Extract the (X, Y) coordinate from the center of the cell holding the provided text.  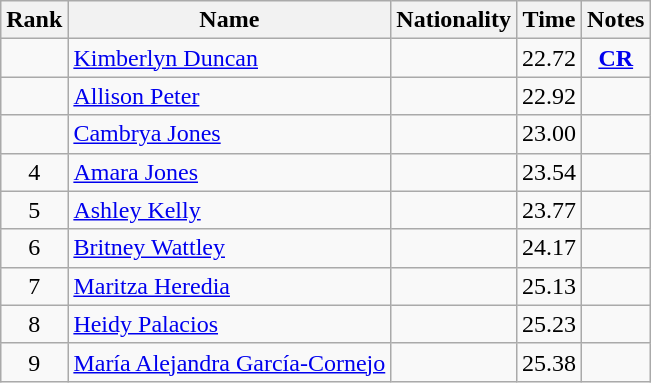
Heidy Palacios (230, 324)
4 (34, 172)
24.17 (550, 248)
22.72 (550, 58)
Name (230, 20)
23.00 (550, 134)
7 (34, 286)
6 (34, 248)
23.77 (550, 210)
Time (550, 20)
25.23 (550, 324)
Amara Jones (230, 172)
Nationality (454, 20)
8 (34, 324)
Cambrya Jones (230, 134)
María Alejandra García-Cornejo (230, 362)
Ashley Kelly (230, 210)
25.38 (550, 362)
22.92 (550, 96)
5 (34, 210)
23.54 (550, 172)
25.13 (550, 286)
Maritza Heredia (230, 286)
Rank (34, 20)
CR (616, 58)
9 (34, 362)
Kimberlyn Duncan (230, 58)
Allison Peter (230, 96)
Britney Wattley (230, 248)
Notes (616, 20)
